For the text-containing cell, return its midpoint in [X, Y] coordinate format. 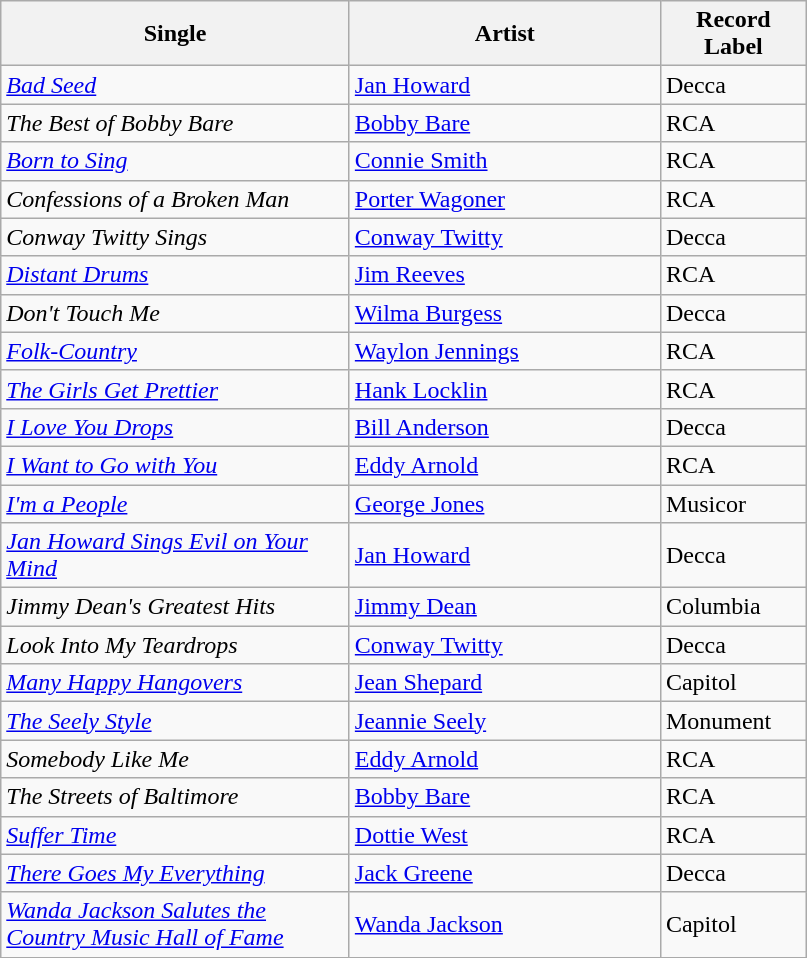
Hank Locklin [504, 389]
Somebody Like Me [176, 759]
I Want to Go with You [176, 465]
Record Label [733, 34]
Jimmy Dean's Greatest Hits [176, 607]
Born to Sing [176, 161]
Bad Seed [176, 85]
Single [176, 34]
Suffer Time [176, 835]
Distant Drums [176, 275]
Dottie West [504, 835]
Wanda Jackson [504, 924]
Jean Shepard [504, 683]
I Love You Drops [176, 427]
Don't Touch Me [176, 313]
Columbia [733, 607]
Artist [504, 34]
Jack Greene [504, 873]
Jan Howard Sings Evil on Your Mind [176, 556]
Jimmy Dean [504, 607]
Jeannie Seely [504, 721]
Porter Wagoner [504, 199]
Many Happy Hangovers [176, 683]
I'm a People [176, 503]
There Goes My Everything [176, 873]
Musicor [733, 503]
Jim Reeves [504, 275]
Look Into My Teardrops [176, 645]
Bill Anderson [504, 427]
The Streets of Baltimore [176, 797]
Wilma Burgess [504, 313]
The Girls Get Prettier [176, 389]
Monument [733, 721]
Folk-Country [176, 351]
Confessions of a Broken Man [176, 199]
Conway Twitty Sings [176, 237]
Wanda Jackson Salutes the Country Music Hall of Fame [176, 924]
The Seely Style [176, 721]
Waylon Jennings [504, 351]
Connie Smith [504, 161]
The Best of Bobby Bare [176, 123]
George Jones [504, 503]
